Scan for the cell matching the given text and deliver its (x, y) coordinate at center. 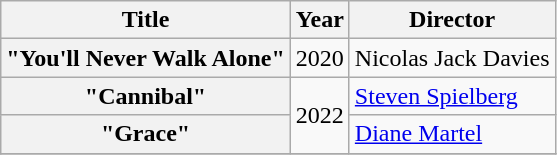
Diane Martel (452, 134)
"Grace" (146, 134)
2022 (320, 115)
Title (146, 20)
Steven Spielberg (452, 96)
Year (320, 20)
"You'll Never Walk Alone" (146, 58)
Director (452, 20)
Nicolas Jack Davies (452, 58)
2020 (320, 58)
"Cannibal" (146, 96)
